Capture the cell that displays the provided text and extract its [x, y] central coordinate. 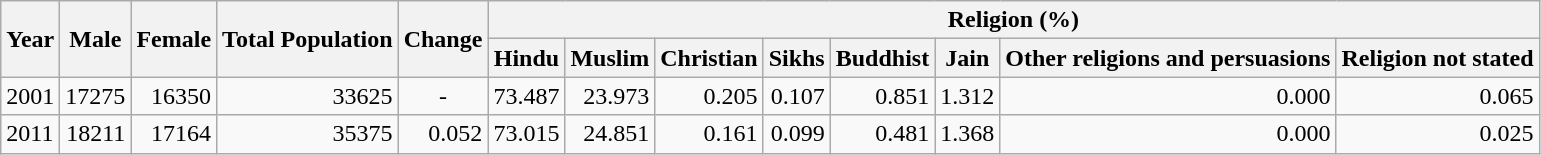
Jain [968, 58]
Year [30, 39]
18211 [96, 134]
2001 [30, 96]
73.487 [526, 96]
Hindu [526, 58]
24.851 [610, 134]
Total Population [308, 39]
1.368 [968, 134]
17164 [174, 134]
0.107 [796, 96]
35375 [308, 134]
0.161 [709, 134]
Christian [709, 58]
Muslim [610, 58]
Change [443, 39]
- [443, 96]
0.065 [1438, 96]
Sikhs [796, 58]
0.205 [709, 96]
1.312 [968, 96]
0.481 [882, 134]
73.015 [526, 134]
Religion (%) [1014, 20]
Buddhist [882, 58]
33625 [308, 96]
0.099 [796, 134]
0.025 [1438, 134]
23.973 [610, 96]
Female [174, 39]
Other religions and persuasions [1168, 58]
0.851 [882, 96]
16350 [174, 96]
2011 [30, 134]
Male [96, 39]
17275 [96, 96]
Religion not stated [1438, 58]
0.052 [443, 134]
